Return the (X, Y) coordinate for the center point of the cell that contains the specified text.  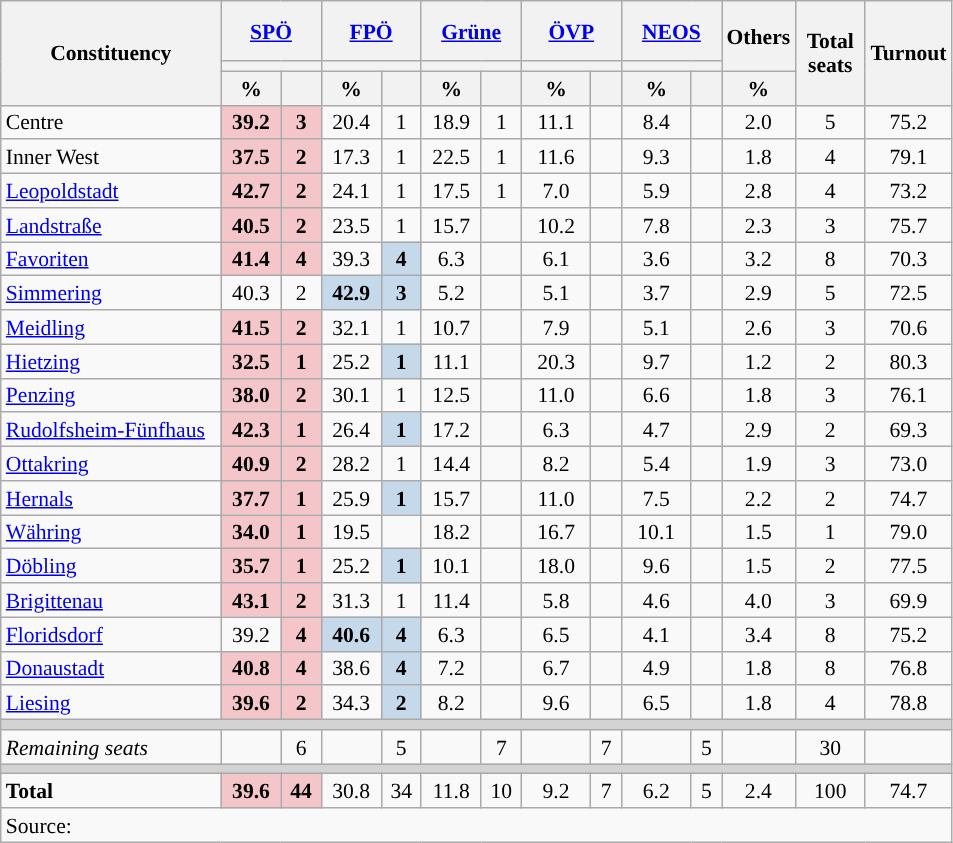
1.2 (759, 361)
31.3 (351, 600)
11.8 (451, 791)
3.7 (656, 293)
70.6 (908, 327)
76.1 (908, 395)
10 (501, 791)
34 (401, 791)
5.2 (451, 293)
38.6 (351, 668)
9.2 (556, 791)
6.7 (556, 668)
ÖVP (571, 31)
100 (830, 791)
7.8 (656, 225)
79.1 (908, 157)
Meidling (111, 327)
6 (301, 747)
5.9 (656, 191)
Centre (111, 122)
Constituency (111, 53)
Source: (476, 825)
14.4 (451, 464)
9.3 (656, 157)
6.2 (656, 791)
4.1 (656, 634)
Hietzing (111, 361)
7.0 (556, 191)
42.7 (251, 191)
4.9 (656, 668)
7.5 (656, 498)
39.3 (351, 259)
Rudolfsheim-Fünfhaus (111, 430)
Donaustadt (111, 668)
12.5 (451, 395)
2.4 (759, 791)
Penzing (111, 395)
11.6 (556, 157)
9.7 (656, 361)
Landstraße (111, 225)
44 (301, 791)
2.2 (759, 498)
8.4 (656, 122)
18.0 (556, 566)
Grüne (471, 31)
69.9 (908, 600)
10.7 (451, 327)
Remaining seats (111, 747)
16.7 (556, 532)
Total (111, 791)
Floridsdorf (111, 634)
30.1 (351, 395)
40.9 (251, 464)
17.5 (451, 191)
43.1 (251, 600)
69.3 (908, 430)
2.6 (759, 327)
73.0 (908, 464)
41.5 (251, 327)
Turnout (908, 53)
SPÖ (271, 31)
17.2 (451, 430)
3.6 (656, 259)
Others (759, 36)
4.0 (759, 600)
32.5 (251, 361)
3.4 (759, 634)
19.5 (351, 532)
1.9 (759, 464)
Hernals (111, 498)
20.3 (556, 361)
80.3 (908, 361)
30.8 (351, 791)
70.3 (908, 259)
75.7 (908, 225)
40.8 (251, 668)
37.5 (251, 157)
11.4 (451, 600)
5.8 (556, 600)
24.1 (351, 191)
37.7 (251, 498)
17.3 (351, 157)
77.5 (908, 566)
7.2 (451, 668)
Brigittenau (111, 600)
6.6 (656, 395)
34.3 (351, 703)
76.8 (908, 668)
4.6 (656, 600)
Favoriten (111, 259)
Totalseats (830, 53)
38.0 (251, 395)
4.7 (656, 430)
25.9 (351, 498)
40.6 (351, 634)
Inner West (111, 157)
42.9 (351, 293)
20.4 (351, 122)
35.7 (251, 566)
5.4 (656, 464)
23.5 (351, 225)
2.3 (759, 225)
2.0 (759, 122)
6.1 (556, 259)
32.1 (351, 327)
40.3 (251, 293)
NEOS (671, 31)
22.5 (451, 157)
3.2 (759, 259)
FPÖ (371, 31)
18.9 (451, 122)
78.8 (908, 703)
34.0 (251, 532)
40.5 (251, 225)
18.2 (451, 532)
41.4 (251, 259)
72.5 (908, 293)
10.2 (556, 225)
Ottakring (111, 464)
Leopoldstadt (111, 191)
79.0 (908, 532)
73.2 (908, 191)
26.4 (351, 430)
30 (830, 747)
Liesing (111, 703)
42.3 (251, 430)
28.2 (351, 464)
2.8 (759, 191)
Währing (111, 532)
7.9 (556, 327)
Döbling (111, 566)
Simmering (111, 293)
